Scan for the cell matching the given text and deliver its [x, y] coordinate at center. 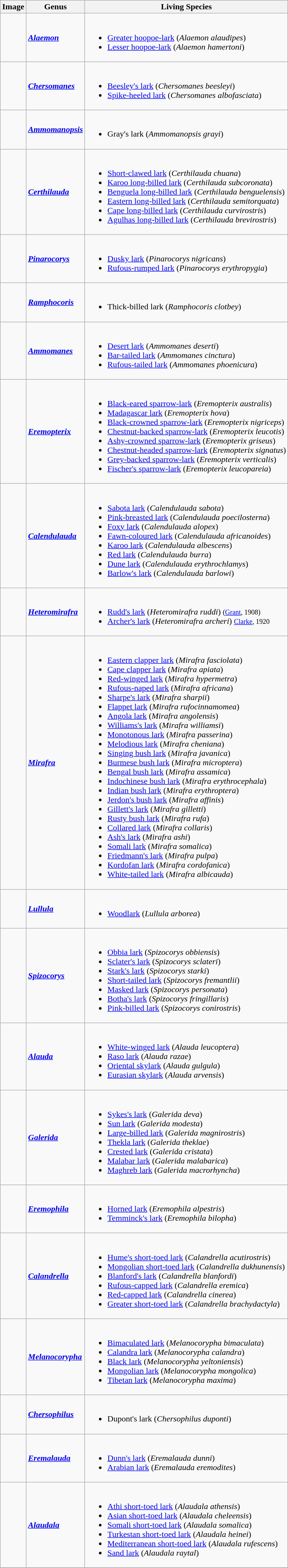
Genus [56, 7]
Dupont's lark (Chersophilus duponti) [186, 1415]
Beesley's lark (Chersomanes beesleyi)Spike-heeled lark (Chersomanes albofasciata) [186, 86]
Calandrella [56, 1276]
Spizocorys [56, 976]
Horned lark (Eremophila alpestris)Temminck's lark (Eremophila bilopha) [186, 1209]
Desert lark (Ammomanes deserti)Bar-tailed lark (Ammomanes cinctura)Rufous-tailed lark (Ammomanes phoenicura) [186, 350]
Ramphocoris [56, 302]
Dusky lark (Pinarocorys nigricans)Rufous-rumped lark (Pinarocorys erythropygia) [186, 259]
Chersomanes [56, 86]
Ammomanes [56, 350]
Lullula [56, 908]
Alauda [56, 1057]
White-winged lark (Alauda leucoptera)Raso lark (Alauda razae)Oriental skylark (Alauda gulgula)Eurasian skylark (Alauda arvensis) [186, 1057]
Heteromirafra [56, 612]
Melanocorypha [56, 1357]
Pinarocorys [56, 259]
Galerida [56, 1137]
Dunn's lark (Eremalauda dunni)Arabian lark (Eremalauda eremodites) [186, 1458]
Rudd's lark (Heteromirafra ruddi) (Grant, 1908)Archer's lark (Heteromirafra archeri) Clarke, 1920 [186, 612]
Gray's lark (Ammomanopsis grayi) [186, 130]
Eremalauda [56, 1458]
Image [13, 7]
Alaemon [56, 38]
Eremopterix [56, 431]
Living Species [186, 7]
Thick-billed lark (Ramphocoris clotbey) [186, 302]
Woodlark (Lullula arborea) [186, 908]
Greater hoopoe-lark (Alaemon alaudipes)Lesser hoopoe-lark (Alaemon hamertoni) [186, 38]
Alaudala [56, 1525]
Eremophila [56, 1209]
Mirafra [56, 762]
Chersophilus [56, 1415]
Certhilauda [56, 192]
Calendulauda [56, 536]
Ammomanopsis [56, 130]
